Pinpoint the cell where the given text exists, returning its (X, Y) midpoint coordinate. 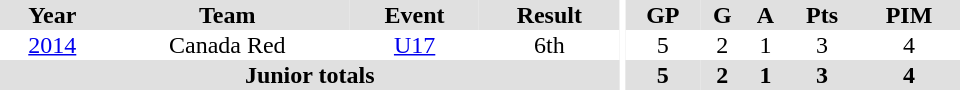
Year (52, 15)
Canada Red (228, 45)
Junior totals (310, 75)
A (766, 15)
GP (664, 15)
Pts (822, 15)
Event (414, 15)
G (722, 15)
2014 (52, 45)
6th (549, 45)
U17 (414, 45)
PIM (909, 15)
Team (228, 15)
Result (549, 15)
